Output the (x, y) coordinate of the center of the cell containing the given text.  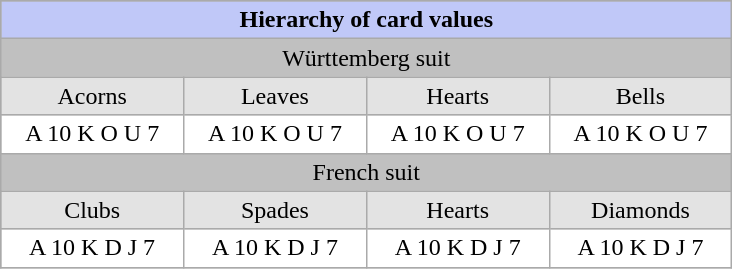
Bells (640, 96)
Diamonds (640, 210)
Leaves (276, 96)
Clubs (92, 210)
Spades (276, 210)
Hierarchy of card values (366, 20)
French suit (366, 172)
Württemberg suit (366, 58)
Acorns (92, 96)
